Capture the cell that displays the provided text and extract its [X, Y] central coordinate. 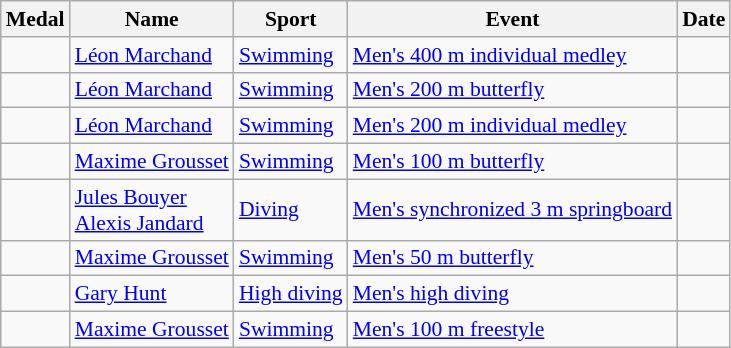
Men's 100 m butterfly [512, 162]
Medal [36, 19]
Men's synchronized 3 m springboard [512, 210]
Sport [291, 19]
Diving [291, 210]
Men's 50 m butterfly [512, 258]
Men's 200 m individual medley [512, 126]
Event [512, 19]
Men's 400 m individual medley [512, 55]
Name [152, 19]
Men's 100 m freestyle [512, 330]
Men's high diving [512, 294]
High diving [291, 294]
Jules Bouyer Alexis Jandard [152, 210]
Date [704, 19]
Men's 200 m butterfly [512, 90]
Gary Hunt [152, 294]
